Capture the cell that displays the provided text and extract its (x, y) central coordinate. 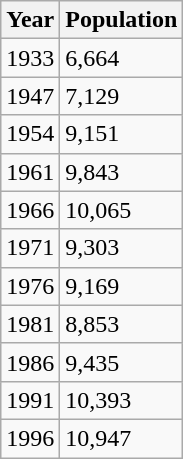
1961 (30, 172)
1996 (30, 438)
1971 (30, 248)
6,664 (122, 58)
1981 (30, 324)
1986 (30, 362)
1947 (30, 96)
Year (30, 20)
1933 (30, 58)
9,303 (122, 248)
7,129 (122, 96)
1976 (30, 286)
9,151 (122, 134)
1991 (30, 400)
9,435 (122, 362)
1966 (30, 210)
9,843 (122, 172)
9,169 (122, 286)
8,853 (122, 324)
10,065 (122, 210)
1954 (30, 134)
Population (122, 20)
10,947 (122, 438)
10,393 (122, 400)
